Capture the cell that displays the provided text and extract its (X, Y) central coordinate. 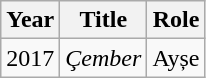
Title (104, 20)
2017 (30, 58)
Year (30, 20)
Ayșe (176, 58)
Çember (104, 58)
Role (176, 20)
